Output the [X, Y] coordinate of the center of the cell containing the given text.  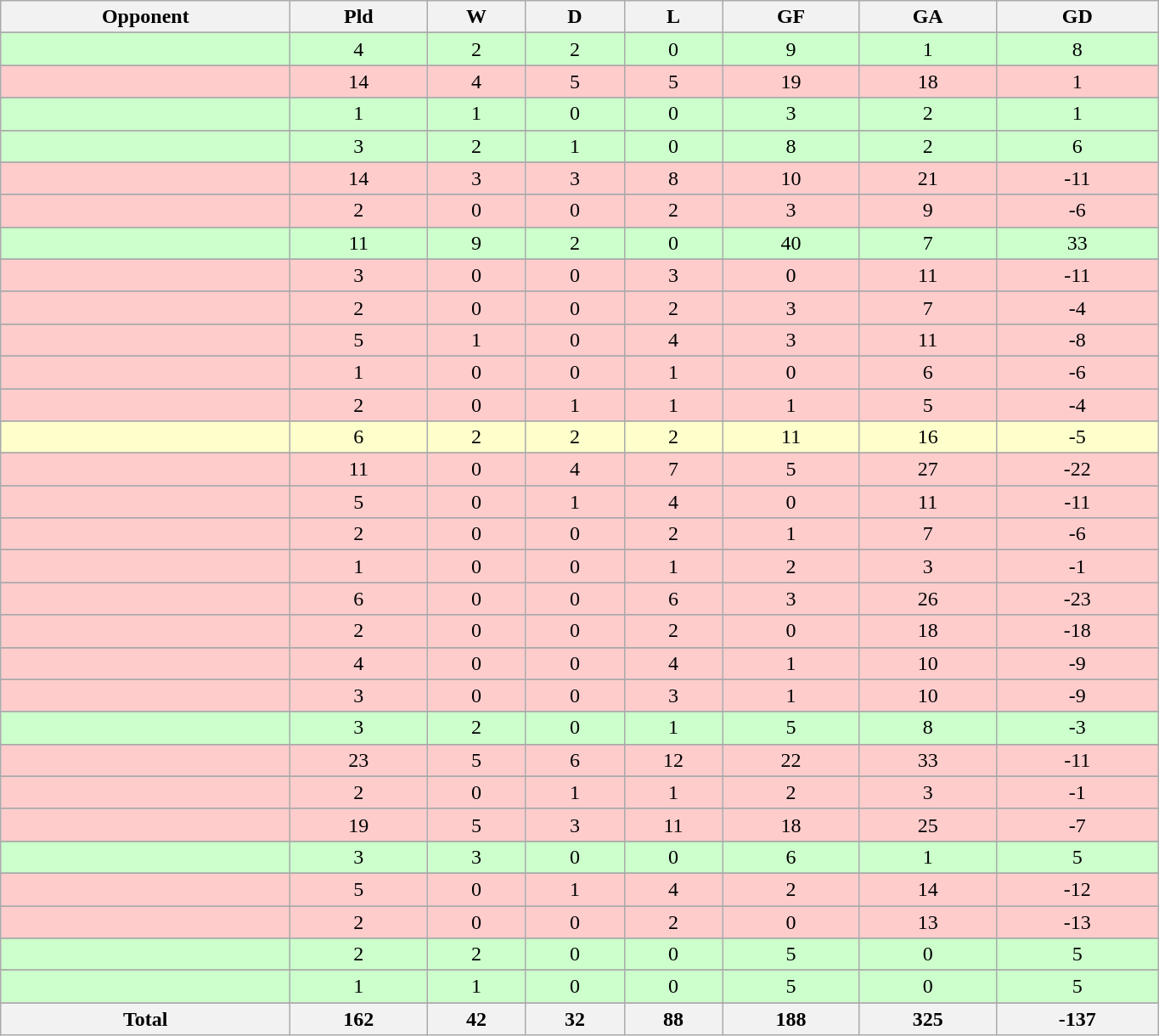
16 [927, 437]
188 [791, 1019]
-18 [1077, 631]
-13 [1077, 921]
42 [476, 1019]
22 [791, 760]
325 [927, 1019]
13 [927, 921]
-3 [1077, 728]
27 [927, 470]
-23 [1077, 599]
Total [146, 1019]
-12 [1077, 889]
-7 [1077, 825]
GA [927, 17]
GF [791, 17]
21 [927, 178]
-22 [1077, 470]
88 [673, 1019]
L [673, 17]
12 [673, 760]
162 [358, 1019]
-8 [1077, 340]
D [575, 17]
Pld [358, 17]
Opponent [146, 17]
-5 [1077, 437]
GD [1077, 17]
25 [927, 825]
26 [927, 599]
W [476, 17]
32 [575, 1019]
-137 [1077, 1019]
40 [791, 243]
23 [358, 760]
